Determine the (x, y) coordinate at the center of the cell enclosing the given text.  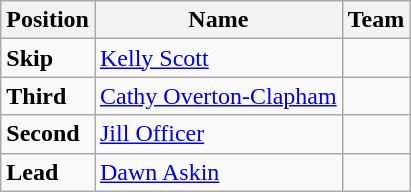
Lead (48, 172)
Third (48, 96)
Position (48, 20)
Skip (48, 58)
Kelly Scott (218, 58)
Dawn Askin (218, 172)
Name (218, 20)
Jill Officer (218, 134)
Cathy Overton-Clapham (218, 96)
Team (376, 20)
Second (48, 134)
